Search for the cell housing the specified text and yield its (X, Y) center coordinate. 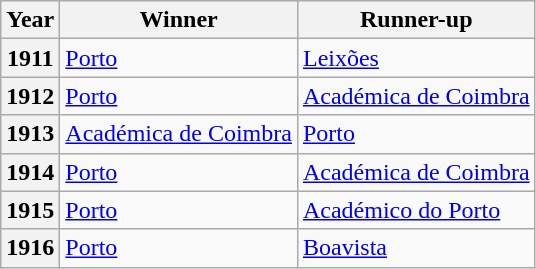
1914 (30, 172)
Winner (179, 20)
1913 (30, 134)
1911 (30, 58)
Runner-up (416, 20)
Académico do Porto (416, 210)
1916 (30, 248)
Year (30, 20)
Leixões (416, 58)
1912 (30, 96)
Boavista (416, 248)
1915 (30, 210)
